Extract the (x, y) coordinate from the center of the cell holding the provided text.  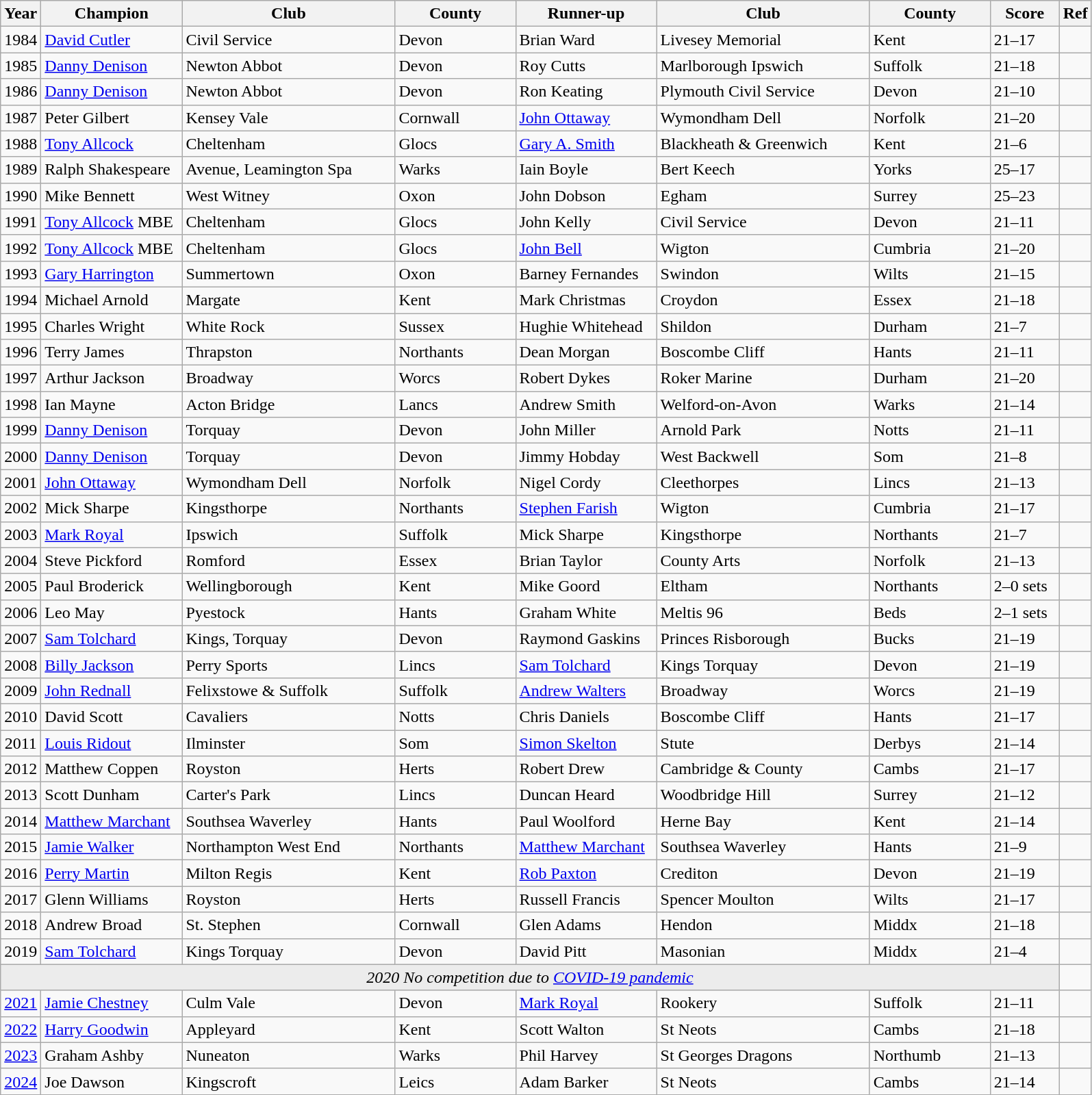
Rookery (763, 1003)
Arnold Park (763, 430)
21–9 (1024, 847)
Perry Martin (112, 873)
1998 (21, 404)
Runner-up (586, 14)
Northumb (930, 1055)
Romford (289, 561)
Eltham (763, 587)
Pyestock (289, 613)
Ian Mayne (112, 404)
Yorks (930, 170)
1987 (21, 118)
Summertown (289, 274)
Livesey Memorial (763, 40)
Ref (1075, 14)
2–1 sets (1024, 613)
2002 (21, 508)
Stute (763, 743)
Chris Daniels (586, 717)
Croydon (763, 300)
Glenn Williams (112, 899)
Joe Dawson (112, 1081)
Nigel Cordy (586, 482)
2019 (21, 951)
2009 (21, 691)
2008 (21, 665)
David Cutler (112, 40)
1994 (21, 300)
2004 (21, 561)
Rob Paxton (586, 873)
1995 (21, 326)
Perry Sports (289, 665)
Princes Risborough (763, 639)
Sussex (455, 326)
Mike Bennett (112, 196)
Raymond Gaskins (586, 639)
Kensey Vale (289, 118)
Thrapston (289, 352)
Avenue, Leamington Spa (289, 170)
Billy Jackson (112, 665)
Meltis 96 (763, 613)
1999 (21, 430)
Milton Regis (289, 873)
1985 (21, 66)
Leics (455, 1081)
Lancs (455, 404)
Arthur Jackson (112, 378)
2013 (21, 795)
Ralph Shakespeare (112, 170)
Nuneaton (289, 1055)
21–10 (1024, 92)
21–12 (1024, 795)
Carter's Park (289, 795)
Matthew Coppen (112, 769)
2021 (21, 1003)
Jimmy Hobday (586, 456)
2005 (21, 587)
Adam Barker (586, 1081)
Leo May (112, 613)
1989 (21, 170)
2000 (21, 456)
Andrew Broad (112, 925)
Hendon (763, 925)
1993 (21, 274)
Felixstowe & Suffolk (289, 691)
Paul Woolford (586, 821)
Margate (289, 300)
Phil Harvey (586, 1055)
Champion (112, 14)
Graham White (586, 613)
Egham (763, 196)
Iain Boyle (586, 170)
John Dobson (586, 196)
1991 (21, 222)
2024 (21, 1081)
21–8 (1024, 456)
1990 (21, 196)
John Rednall (112, 691)
Hughie Whitehead (586, 326)
Louis Ridout (112, 743)
2006 (21, 613)
John Miller (586, 430)
St. Stephen (289, 925)
Harry Goodwin (112, 1029)
Beds (930, 613)
Spencer Moulton (763, 899)
Steve Pickford (112, 561)
Roy Cutts (586, 66)
Appleyard (289, 1029)
2003 (21, 534)
2023 (21, 1055)
Scott Walton (586, 1029)
Shildon (763, 326)
1988 (21, 144)
25–17 (1024, 170)
Acton Bridge (289, 404)
Mark Christmas (586, 300)
Wellingborough (289, 587)
Derbys (930, 743)
David Pitt (586, 951)
Glen Adams (586, 925)
21–6 (1024, 144)
Culm Vale (289, 1003)
2001 (21, 482)
Peter Gilbert (112, 118)
1996 (21, 352)
21–15 (1024, 274)
County Arts (763, 561)
Roker Marine (763, 378)
2014 (21, 821)
Northampton West End (289, 847)
Simon Skelton (586, 743)
Bert Keech (763, 170)
Russell Francis (586, 899)
Barney Fernandes (586, 274)
Masonian (763, 951)
Graham Ashby (112, 1055)
Woodbridge Hill (763, 795)
Robert Dykes (586, 378)
Marlborough Ipswich (763, 66)
1986 (21, 92)
West Backwell (763, 456)
Ron Keating (586, 92)
Crediton (763, 873)
Gary A. Smith (586, 144)
2020 No competition due to COVID-19 pandemic (530, 977)
2–0 sets (1024, 587)
Bucks (930, 639)
Cleethorpes (763, 482)
Duncan Heard (586, 795)
Brian Taylor (586, 561)
Jamie Walker (112, 847)
Herne Bay (763, 821)
1992 (21, 248)
Tony Allcock (112, 144)
Andrew Walters (586, 691)
West Witney (289, 196)
2022 (21, 1029)
Brian Ward (586, 40)
Kingscroft (289, 1081)
2016 (21, 873)
2018 (21, 925)
Mike Goord (586, 587)
2010 (21, 717)
Robert Drew (586, 769)
2007 (21, 639)
Charles Wright (112, 326)
Andrew Smith (586, 404)
Year (21, 14)
Stephen Farish (586, 508)
White Rock (289, 326)
Ipswich (289, 534)
David Scott (112, 717)
John Bell (586, 248)
Jamie Chestney (112, 1003)
Scott Dunham (112, 795)
Dean Morgan (586, 352)
Ilminster (289, 743)
Michael Arnold (112, 300)
John Kelly (586, 222)
Blackheath & Greenwich (763, 144)
Paul Broderick (112, 587)
1997 (21, 378)
Plymouth Civil Service (763, 92)
2012 (21, 769)
Welford-on-Avon (763, 404)
2015 (21, 847)
Score (1024, 14)
1984 (21, 40)
Kings, Torquay (289, 639)
Terry James (112, 352)
Swindon (763, 274)
Cavaliers (289, 717)
21–4 (1024, 951)
25–23 (1024, 196)
Gary Harrington (112, 274)
St Georges Dragons (763, 1055)
Cambridge & County (763, 769)
2011 (21, 743)
2017 (21, 899)
